Scan for the cell matching the given text and deliver its (x, y) coordinate at center. 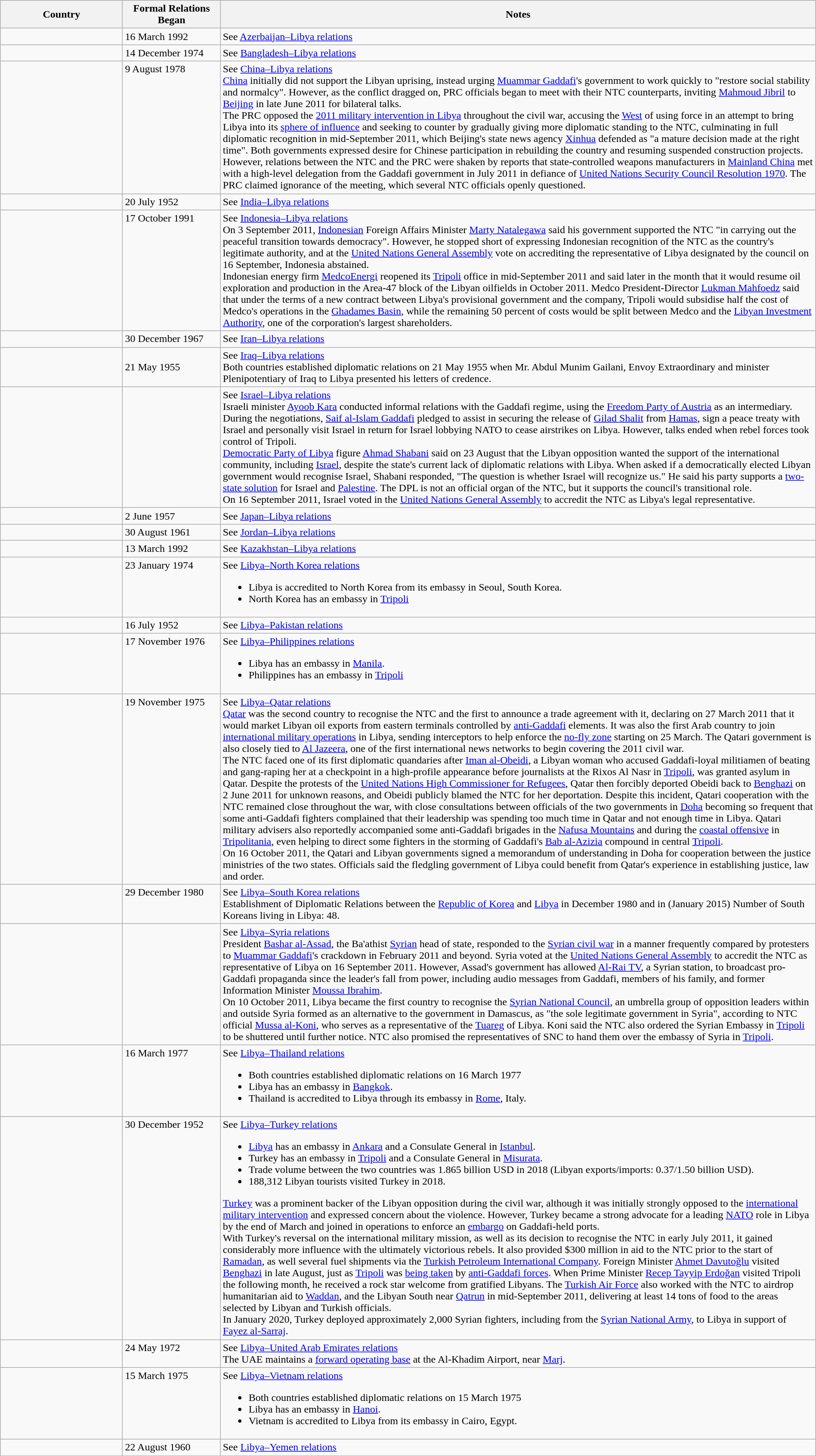
Formal Relations Began (171, 15)
22 August 1960 (171, 1447)
Country (62, 15)
See Libya–United Arab Emirates relationsThe UAE maintains a forward operating base at the Al-Khadim Airport, near Marj. (518, 1353)
See Azerbaijan–Libya relations (518, 37)
See Jordan–Libya relations (518, 532)
16 March 1977 (171, 1080)
17 November 1976 (171, 664)
See Japan–Libya relations (518, 516)
2 June 1957 (171, 516)
23 January 1974 (171, 587)
21 May 1955 (171, 367)
See Libya–Yemen relations (518, 1447)
See Libya–North Korea relationsLibya is accredited to North Korea from its embassy in Seoul, South Korea.North Korea has an embassy in Tripoli (518, 587)
30 August 1961 (171, 532)
See Kazakhstan–Libya relations (518, 548)
30 December 1952 (171, 1228)
Notes (518, 15)
13 March 1992 (171, 548)
30 December 1967 (171, 339)
15 March 1975 (171, 1403)
See India–Libya relations (518, 202)
17 October 1991 (171, 270)
20 July 1952 (171, 202)
14 December 1974 (171, 53)
See Iran–Libya relations (518, 339)
See Bangladesh–Libya relations (518, 53)
29 December 1980 (171, 904)
See Libya–Philippines relationsLibya has an embassy in Manila.Philippines has an embassy in Tripoli (518, 664)
19 November 1975 (171, 789)
9 August 1978 (171, 127)
24 May 1972 (171, 1353)
16 March 1992 (171, 37)
See Libya–Pakistan relations (518, 625)
16 July 1952 (171, 625)
